Detect which cell encompasses the target text, then output its (x, y) center coordinate. 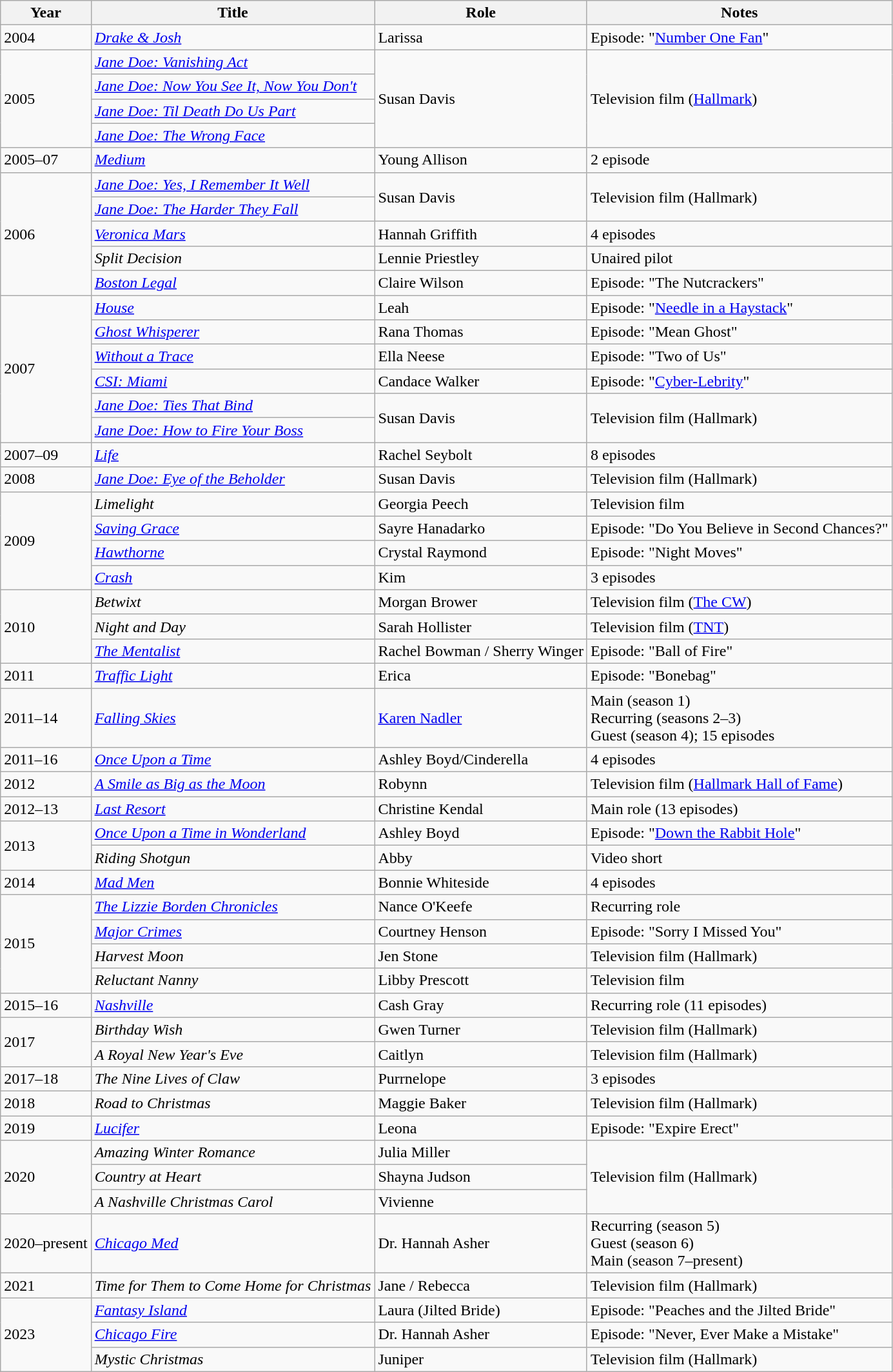
2014 (46, 882)
8 episodes (739, 455)
Crash (233, 577)
Robynn (481, 784)
Harvest Moon (233, 956)
2005 (46, 99)
2020–present (46, 1244)
Laura (Jilted Bride) (481, 1310)
Claire Wilson (481, 283)
Major Crimes (233, 931)
2007–09 (46, 455)
Jane Doe: How to Fire Your Boss (233, 430)
The Lizzie Borden Chronicles (233, 907)
Episode: "Peaches and the Jilted Bride" (739, 1310)
Kim (481, 577)
Gwen Turner (481, 1029)
Episode: "The Nutcrackers" (739, 283)
2008 (46, 479)
Sayre Hanadarko (481, 528)
Split Decision (233, 258)
Fantasy Island (233, 1310)
Julia Miller (481, 1153)
Rana Thomas (481, 332)
Leah (481, 308)
Crystal Raymond (481, 553)
Episode: "Bonebag" (739, 675)
Night and Day (233, 626)
Television film (The CW) (739, 602)
Courtney Henson (481, 931)
A Nashville Christmas Carol (233, 1202)
Jen Stone (481, 956)
A Royal New Year's Eve (233, 1054)
A Smile as Big as the Moon (233, 784)
2018 (46, 1103)
Mad Men (233, 882)
Last Resort (233, 809)
Veronica Mars (233, 234)
2009 (46, 541)
2012–13 (46, 809)
2015–16 (46, 1005)
Hannah Griffith (481, 234)
The Mentalist (233, 651)
Jane / Rebecca (481, 1286)
2004 (46, 37)
Mystic Christmas (233, 1359)
Morgan Brower (481, 602)
Video short (739, 858)
Falling Skies (233, 717)
Chicago Fire (233, 1335)
Limelight (233, 504)
Jane Doe: Til Death Do Us Part (233, 111)
Once Upon a Time in Wonderland (233, 833)
2011–14 (46, 717)
Episode: "Never, Ever Make a Mistake" (739, 1335)
Without a Trace (233, 357)
Jane Doe: Now You See It, Now You Don't (233, 86)
Recurring role (739, 907)
Once Upon a Time (233, 760)
2017–18 (46, 1079)
Young Allison (481, 160)
Ashley Boyd/Cinderella (481, 760)
Abby (481, 858)
Erica (481, 675)
Shayna Judson (481, 1177)
Lennie Priestley (481, 258)
Episode: "Ball of Fire" (739, 651)
Main role (13 episodes) (739, 809)
Purrnelope (481, 1079)
Time for Them to Come Home for Christmas (233, 1286)
Nashville (233, 1005)
Episode: "Expire Erect" (739, 1128)
Traffic Light (233, 675)
2011 (46, 675)
Jane Doe: The Harder They Fall (233, 209)
Rachel Bowman / Sherry Winger (481, 651)
Larissa (481, 37)
Boston Legal (233, 283)
Sarah Hollister (481, 626)
Juniper (481, 1359)
2006 (46, 234)
Television film (TNT) (739, 626)
Nance O'Keefe (481, 907)
Television film (Hallmark Hall of Fame) (739, 784)
Episode: "Number One Fan" (739, 37)
Episode: "Down the Rabbit Hole" (739, 833)
Chicago Med (233, 1244)
Karen Nadler (481, 717)
2015 (46, 944)
Episode: "Needle in a Haystack" (739, 308)
Jane Doe: Eye of the Beholder (233, 479)
Caitlyn (481, 1054)
Betwixt (233, 602)
Recurring role (11 episodes) (739, 1005)
Episode: "Sorry I Missed You" (739, 931)
2011–16 (46, 760)
Amazing Winter Romance (233, 1153)
Notes (739, 13)
Bonnie Whiteside (481, 882)
2023 (46, 1335)
2005–07 (46, 160)
Jane Doe: Yes, I Remember It Well (233, 184)
Rachel Seybolt (481, 455)
2013 (46, 846)
Birthday Wish (233, 1029)
Hawthorne (233, 553)
Ghost Whisperer (233, 332)
Country at Heart (233, 1177)
Jane Doe: Ties That Bind (233, 406)
Reluctant Nanny (233, 980)
CSI: Miami (233, 381)
Episode: "Night Moves" (739, 553)
Main (season 1) Recurring (seasons 2–3) Guest (season 4); 15 episodes (739, 717)
Medium (233, 160)
Cash Gray (481, 1005)
2012 (46, 784)
Maggie Baker (481, 1103)
Ella Neese (481, 357)
Lucifer (233, 1128)
2017 (46, 1042)
Road to Christmas (233, 1103)
Leona (481, 1128)
Georgia Peech (481, 504)
Year (46, 13)
Recurring (season 5) Guest (season 6) Main (season 7–present) (739, 1244)
Unaired pilot (739, 258)
2020 (46, 1177)
Episode: "Mean Ghost" (739, 332)
Libby Prescott (481, 980)
2007 (46, 369)
2021 (46, 1286)
Title (233, 13)
Episode: "Cyber-Lebrity" (739, 381)
Jane Doe: Vanishing Act (233, 62)
Drake & Josh (233, 37)
Candace Walker (481, 381)
2019 (46, 1128)
Vivienne (481, 1202)
Riding Shotgun (233, 858)
Life (233, 455)
2 episode (739, 160)
Episode: "Do You Believe in Second Chances?" (739, 528)
Ashley Boyd (481, 833)
Saving Grace (233, 528)
The Nine Lives of Claw (233, 1079)
Episode: "Two of Us" (739, 357)
Jane Doe: The Wrong Face (233, 135)
Christine Kendal (481, 809)
2010 (46, 626)
Role (481, 13)
House (233, 308)
